For the text-containing cell, return its midpoint in [x, y] coordinate format. 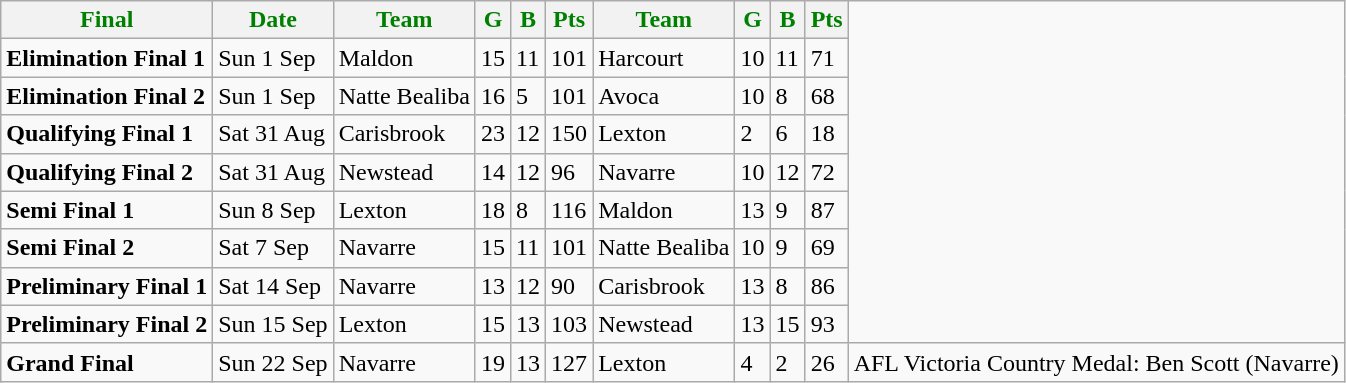
93 [826, 324]
90 [570, 286]
96 [570, 172]
Date [273, 20]
Sat 7 Sep [273, 248]
71 [826, 58]
Sun 8 Sep [273, 210]
87 [826, 210]
103 [570, 324]
Preliminary Final 1 [107, 286]
AFL Victoria Country Medal: Ben Scott (Navarre) [1096, 362]
16 [492, 96]
Sun 22 Sep [273, 362]
86 [826, 286]
68 [826, 96]
23 [492, 134]
Qualifying Final 1 [107, 134]
150 [570, 134]
19 [492, 362]
6 [788, 134]
Grand Final [107, 362]
Final [107, 20]
Elimination Final 1 [107, 58]
Avoca [664, 96]
26 [826, 362]
4 [752, 362]
Semi Final 2 [107, 248]
Sun 15 Sep [273, 324]
Elimination Final 2 [107, 96]
14 [492, 172]
Sat 14 Sep [273, 286]
Qualifying Final 2 [107, 172]
127 [570, 362]
72 [826, 172]
Semi Final 1 [107, 210]
116 [570, 210]
5 [528, 96]
Preliminary Final 2 [107, 324]
Harcourt [664, 58]
69 [826, 248]
